Search for the cell housing the specified text and yield its [X, Y] center coordinate. 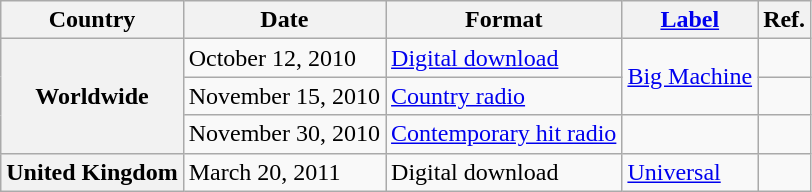
Country [92, 20]
Big Machine [690, 77]
November 15, 2010 [284, 96]
November 30, 2010 [284, 134]
March 20, 2011 [284, 172]
Contemporary hit radio [504, 134]
Ref. [784, 20]
Format [504, 20]
October 12, 2010 [284, 58]
Country radio [504, 96]
Date [284, 20]
United Kingdom [92, 172]
Label [690, 20]
Worldwide [92, 96]
Universal [690, 172]
